Provide the (X, Y) coordinate of the cell's center where the given text is located.  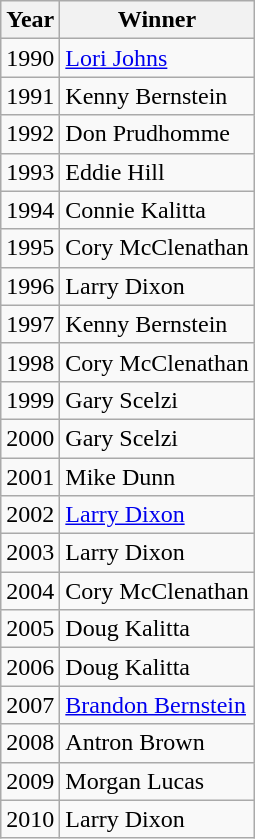
2007 (30, 705)
Mike Dunn (157, 477)
Lori Johns (157, 58)
1997 (30, 324)
2004 (30, 591)
Eddie Hill (157, 172)
2009 (30, 781)
Year (30, 20)
Connie Kalitta (157, 210)
2000 (30, 438)
1998 (30, 362)
Brandon Bernstein (157, 705)
2005 (30, 629)
2010 (30, 819)
1996 (30, 286)
1995 (30, 248)
2002 (30, 515)
2006 (30, 667)
1992 (30, 134)
Don Prudhomme (157, 134)
Winner (157, 20)
2003 (30, 553)
2008 (30, 743)
1993 (30, 172)
Morgan Lucas (157, 781)
2001 (30, 477)
Antron Brown (157, 743)
1999 (30, 400)
1990 (30, 58)
1994 (30, 210)
1991 (30, 96)
